Output the (x, y) coordinate of the center of the cell containing the given text.  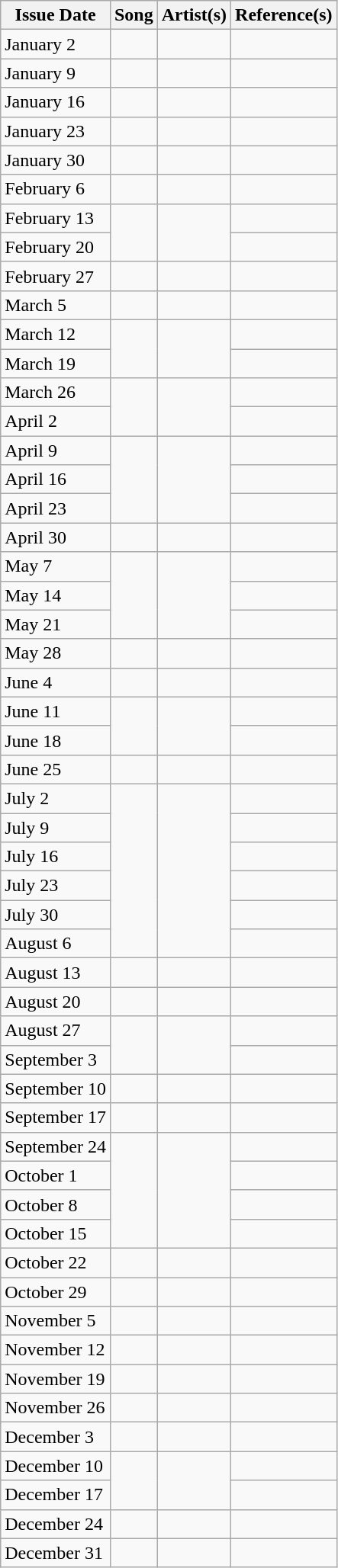
August 20 (56, 1002)
November 19 (56, 1379)
May 21 (56, 624)
March 12 (56, 334)
April 16 (56, 479)
April 2 (56, 422)
October 22 (56, 1262)
January 16 (56, 102)
April 9 (56, 451)
October 8 (56, 1204)
April 23 (56, 508)
November 12 (56, 1350)
February 20 (56, 247)
January 23 (56, 131)
July 30 (56, 915)
September 10 (56, 1089)
December 3 (56, 1437)
August 13 (56, 973)
Artist(s) (194, 15)
July 23 (56, 886)
January 30 (56, 160)
September 3 (56, 1060)
February 6 (56, 189)
December 24 (56, 1524)
August 6 (56, 944)
October 1 (56, 1175)
December 17 (56, 1495)
June 18 (56, 740)
April 30 (56, 537)
Reference(s) (284, 15)
November 26 (56, 1408)
June 4 (56, 682)
July 16 (56, 857)
July 9 (56, 827)
March 5 (56, 305)
September 24 (56, 1146)
September 17 (56, 1117)
January 2 (56, 44)
October 15 (56, 1233)
Issue Date (56, 15)
March 26 (56, 393)
March 19 (56, 364)
August 27 (56, 1031)
July 2 (56, 798)
January 9 (56, 73)
February 27 (56, 276)
December 10 (56, 1466)
February 13 (56, 218)
May 7 (56, 566)
November 5 (56, 1321)
December 31 (56, 1553)
June 25 (56, 769)
June 11 (56, 711)
October 29 (56, 1292)
May 28 (56, 653)
Song (134, 15)
May 14 (56, 595)
